Extract the [x, y] coordinate from the center of the cell holding the provided text.  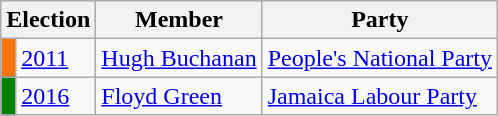
2011 [56, 58]
Floyd Green [179, 96]
Election [48, 20]
Party [380, 20]
People's National Party [380, 58]
Hugh Buchanan [179, 58]
2016 [56, 96]
Member [179, 20]
Jamaica Labour Party [380, 96]
